For the text-containing cell, return its midpoint in (X, Y) coordinate format. 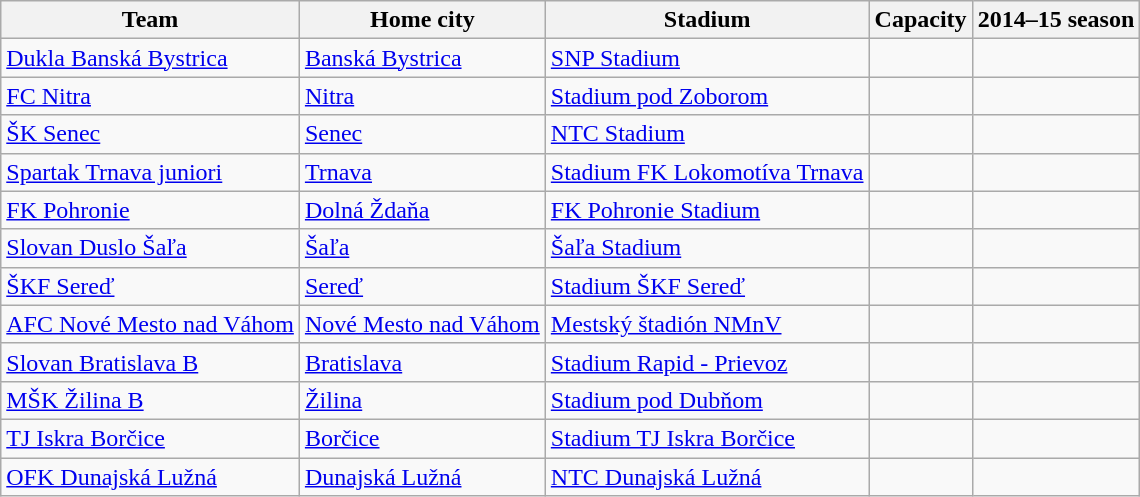
Žilina (422, 400)
Dunajská Lužná (422, 477)
Bratislava (422, 362)
Stadium FK Lokomotíva Trnava (707, 172)
MŠK Žilina B (150, 400)
Šaľa Stadium (707, 248)
Slovan Duslo Šaľa (150, 248)
Stadium (707, 20)
NTC Stadium (707, 134)
Dukla Banská Bystrica (150, 58)
ŠK Senec (150, 134)
Senec (422, 134)
ŠKF Sereď (150, 286)
Stadium pod Zoborom (707, 96)
Team (150, 20)
Spartak Trnava juniori (150, 172)
Capacity (920, 20)
NTC Dunajská Lužná (707, 477)
Dolná Ždaňa (422, 210)
Nitra (422, 96)
Stadium ŠKF Sereď (707, 286)
Mestský štadión NMnV (707, 324)
Slovan Bratislava B (150, 362)
Trnava (422, 172)
FK Pohronie Stadium (707, 210)
AFC Nové Mesto nad Váhom (150, 324)
TJ Iskra Borčice (150, 438)
SNP Stadium (707, 58)
Banská Bystrica (422, 58)
Sereď (422, 286)
FC Nitra (150, 96)
2014–15 season (1056, 20)
Stadium TJ Iskra Borčice (707, 438)
Home city (422, 20)
FK Pohronie (150, 210)
Stadium pod Dubňom (707, 400)
Stadium Rapid - Prievoz (707, 362)
Borčice (422, 438)
OFK Dunajská Lužná (150, 477)
Nové Mesto nad Váhom (422, 324)
Šaľa (422, 248)
